Capture the cell that displays the provided text and extract its (x, y) central coordinate. 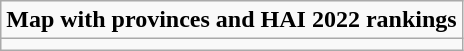
Map with provinces and HAI 2022 rankings (232, 20)
